Determine the (X, Y) coordinate at the center of the cell enclosing the given text.  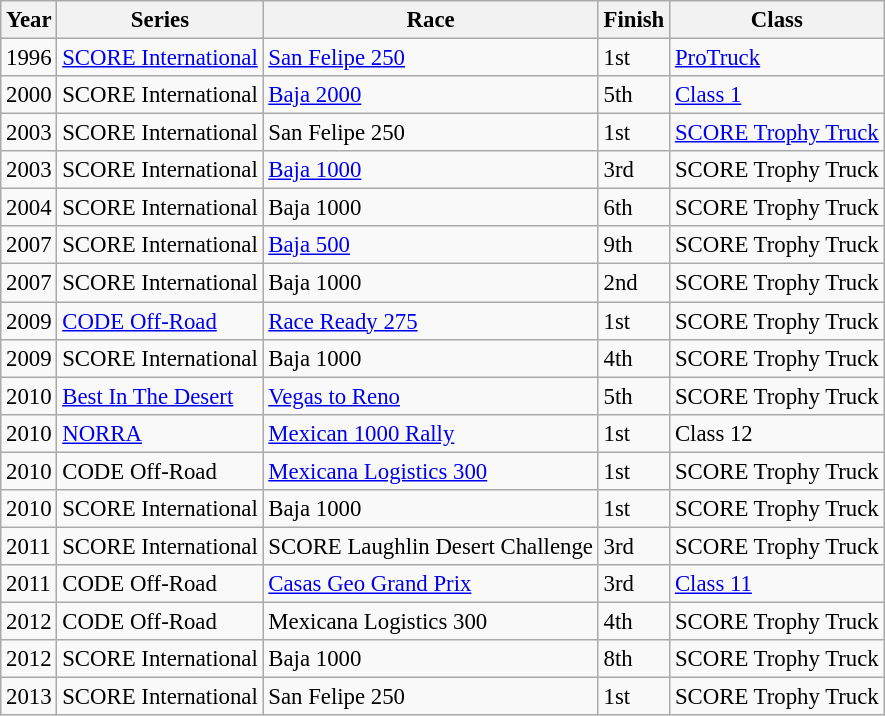
Race (430, 20)
Finish (634, 20)
Vegas to Reno (430, 396)
Casas Geo Grand Prix (430, 584)
2nd (634, 283)
2013 (29, 697)
Race Ready 275 (430, 321)
Series (160, 20)
Best In The Desert (160, 396)
Mexican 1000 Rally (430, 433)
2000 (29, 95)
Class (777, 20)
Class 11 (777, 584)
8th (634, 659)
NORRA (160, 433)
ProTruck (777, 58)
2004 (29, 208)
Baja 2000 (430, 95)
1996 (29, 58)
Baja 500 (430, 245)
9th (634, 245)
6th (634, 208)
Class 12 (777, 433)
Class 1 (777, 95)
Year (29, 20)
SCORE Laughlin Desert Challenge (430, 546)
